Search for the cell housing the specified text and yield its [X, Y] center coordinate. 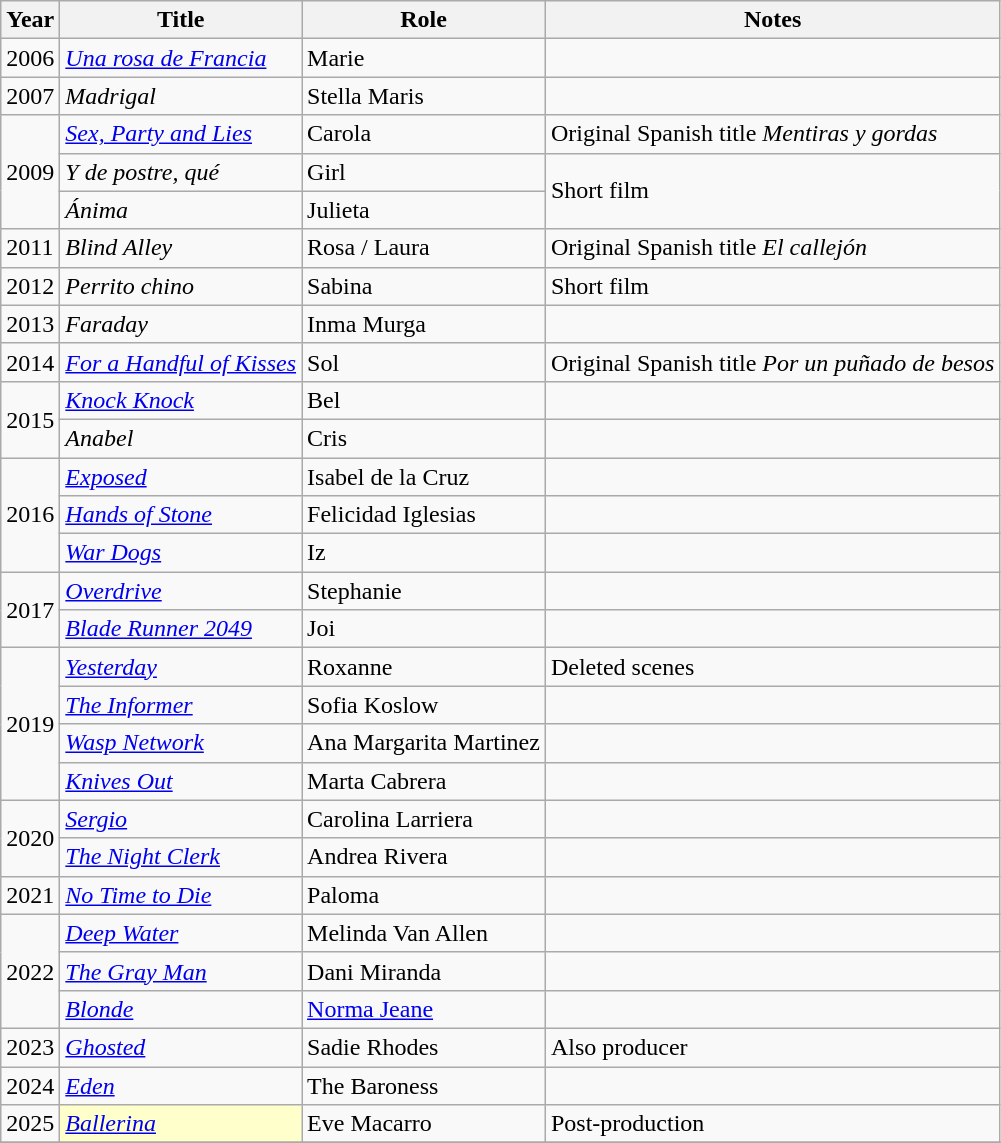
Una rosa de Francia [181, 58]
2015 [30, 419]
Original Spanish title El callejón [772, 248]
Notes [772, 20]
Inma Murga [424, 324]
2022 [30, 971]
Eve Macarro [424, 1124]
Norma Jeane [424, 1009]
Exposed [181, 477]
The Baroness [424, 1085]
2013 [30, 324]
Madrigal [181, 96]
Post-production [772, 1124]
Faraday [181, 324]
2012 [30, 286]
Sergio [181, 819]
Original Spanish title Mentiras y gordas [772, 134]
Wasp Network [181, 743]
Knives Out [181, 781]
Girl [424, 172]
Y de postre, qué [181, 172]
For a Handful of Kisses [181, 362]
Blind Alley [181, 248]
Carolina Larriera [424, 819]
2014 [30, 362]
Stella Maris [424, 96]
Julieta [424, 210]
2006 [30, 58]
Blonde [181, 1009]
Carola [424, 134]
Sol [424, 362]
Cris [424, 438]
Isabel de la Cruz [424, 477]
Overdrive [181, 591]
Iz [424, 553]
Sofia Koslow [424, 705]
Melinda Van Allen [424, 933]
No Time to Die [181, 895]
2007 [30, 96]
Ánima [181, 210]
The Informer [181, 705]
Anabel [181, 438]
Paloma [424, 895]
Role [424, 20]
Ghosted [181, 1047]
2011 [30, 248]
2021 [30, 895]
Title [181, 20]
Original Spanish title Por un puñado de besos [772, 362]
Ballerina [181, 1124]
Felicidad Iglesias [424, 515]
2016 [30, 515]
2025 [30, 1124]
2019 [30, 724]
Ana Margarita Martinez [424, 743]
Perrito chino [181, 286]
War Dogs [181, 553]
Roxanne [424, 667]
Year [30, 20]
The Gray Man [181, 971]
Also producer [772, 1047]
Andrea Rivera [424, 857]
2017 [30, 610]
Sabina [424, 286]
Sex, Party and Lies [181, 134]
The Night Clerk [181, 857]
Rosa / Laura [424, 248]
Knock Knock [181, 400]
Hands of Stone [181, 515]
2023 [30, 1047]
Yesterday [181, 667]
Sadie Rhodes [424, 1047]
Deep Water [181, 933]
2020 [30, 838]
Marie [424, 58]
Deleted scenes [772, 667]
Marta Cabrera [424, 781]
Blade Runner 2049 [181, 629]
2024 [30, 1085]
Joi [424, 629]
Bel [424, 400]
Dani Miranda [424, 971]
Eden [181, 1085]
2009 [30, 172]
Stephanie [424, 591]
